Determine the (X, Y) coordinate at the center of the cell enclosing the given text.  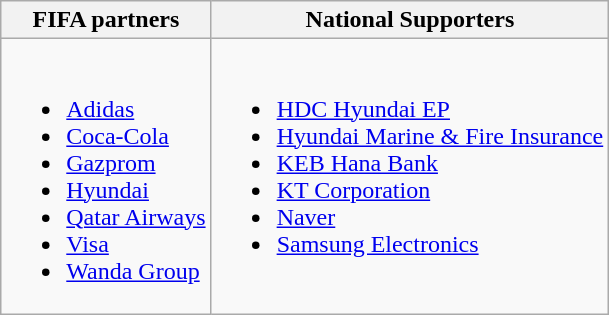
National Supporters (410, 20)
AdidasCoca-ColaGazpromHyundaiQatar AirwaysVisaWanda Group (106, 176)
FIFA partners (106, 20)
HDC Hyundai EPHyundai Marine & Fire InsuranceKEB Hana BankKT CorporationNaverSamsung Electronics (410, 176)
